Search for the cell housing the specified text and yield its [X, Y] center coordinate. 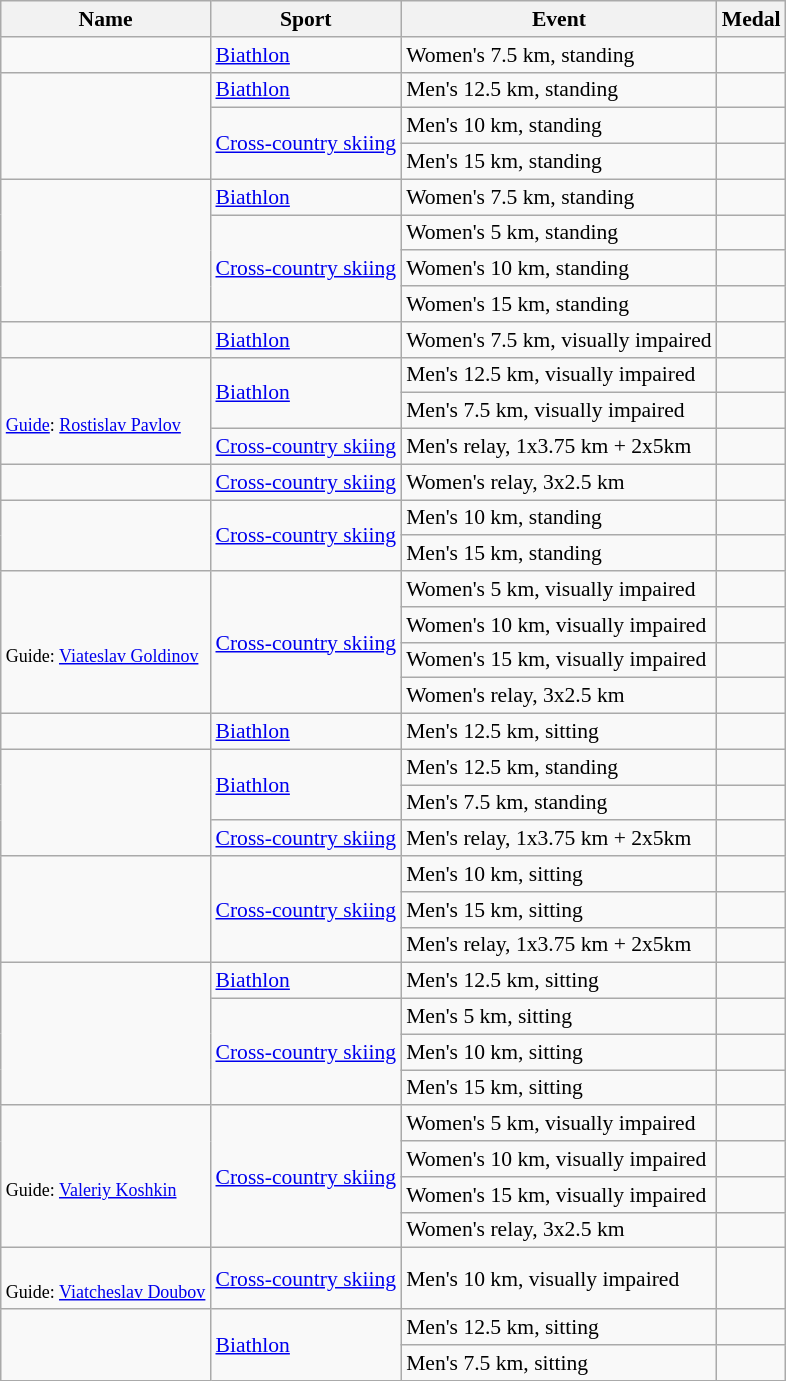
Men's 5 km, sitting [559, 1017]
Women's 7.5 km, visually impaired [559, 340]
Women's 15 km, standing [559, 304]
Guide: Valeriy Koshkin [106, 1177]
Women's 5 km, standing [559, 233]
Medal [752, 19]
Guide: Viateslav Goldinov [106, 642]
Men's 7.5 km, standing [559, 803]
Men's 12.5 km, visually impaired [559, 375]
Name [106, 19]
Guide: Rostislav Pavlov [106, 410]
Men's 7.5 km, sitting [559, 1363]
Event [559, 19]
Sport [306, 19]
Guide: Viatcheslav Doubov [106, 1278]
Men's 7.5 km, visually impaired [559, 411]
Men's 10 km, visually impaired [559, 1278]
Women's 10 km, standing [559, 269]
